Find where the given text appears and provide that cell's center as [x, y] coordinate. 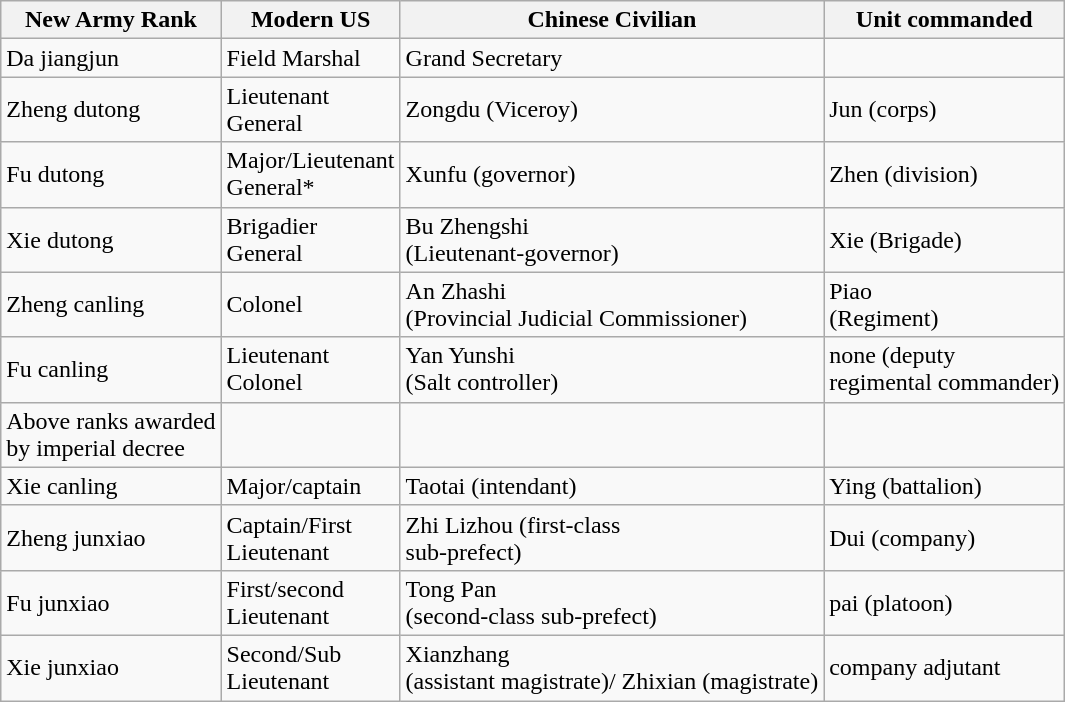
New Army Rank [111, 20]
Jun (corps) [944, 110]
Second/SubLieutenant [310, 668]
Piao(Regiment) [944, 304]
pai (platoon) [944, 602]
First/secondLieutenant [310, 602]
Zheng canling [111, 304]
Xie dutong [111, 240]
none (deputyregimental commander) [944, 370]
LieutenantColonel [310, 370]
Da jiangjun [111, 58]
Bu Zhengshi(Lieutenant-governor) [612, 240]
Fu junxiao [111, 602]
Xunfu (governor) [612, 174]
Major/LieutenantGeneral* [310, 174]
Xie canling [111, 486]
Grand Secretary [612, 58]
BrigadierGeneral [310, 240]
Zongdu (Viceroy) [612, 110]
Above ranks awardedby imperial decree [111, 434]
company adjutant [944, 668]
LieutenantGeneral [310, 110]
Taotai (intendant) [612, 486]
Ying (battalion) [944, 486]
An Zhashi(Provincial Judicial Commissioner) [612, 304]
Dui (company) [944, 538]
Zheng dutong [111, 110]
Xie (Brigade) [944, 240]
Captain/FirstLieutenant [310, 538]
Xianzhang(assistant magistrate)/ Zhixian (magistrate) [612, 668]
Xie junxiao [111, 668]
Zhi Lizhou (first-classsub-prefect) [612, 538]
Colonel [310, 304]
Field Marshal [310, 58]
Chinese Civilian [612, 20]
Unit commanded [944, 20]
Zhen (division) [944, 174]
Fu canling [111, 370]
Tong Pan(second-class sub-prefect) [612, 602]
Major/captain [310, 486]
Fu dutong [111, 174]
Modern US [310, 20]
Zheng junxiao [111, 538]
Yan Yunshi(Salt controller) [612, 370]
